For the text-containing cell, return its midpoint in [x, y] coordinate format. 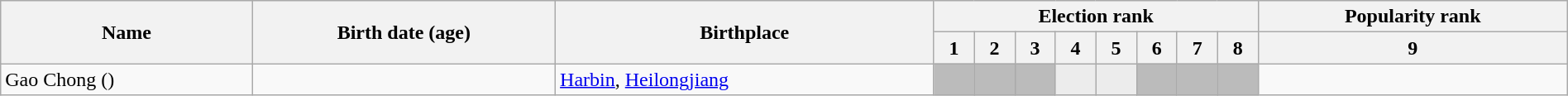
3 [1035, 48]
2 [994, 48]
Popularity rank [1413, 17]
Gao Chong () [127, 79]
Birth date (age) [404, 32]
4 [1075, 48]
Harbin, Heilongjiang [744, 79]
1 [954, 48]
Election rank [1096, 17]
Birthplace [744, 32]
7 [1198, 48]
Name [127, 32]
5 [1116, 48]
6 [1156, 48]
9 [1413, 48]
8 [1237, 48]
